Return (X, Y) of the center of cell containing provided text 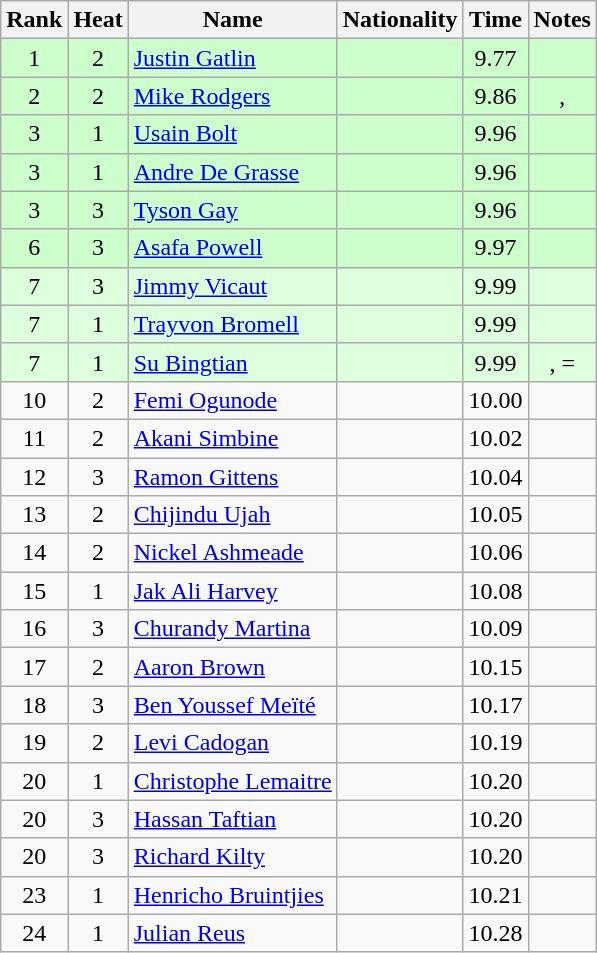
10.17 (496, 705)
Hassan Taftian (232, 819)
Churandy Martina (232, 629)
10.19 (496, 743)
Tyson Gay (232, 210)
Akani Simbine (232, 438)
Nationality (400, 20)
Heat (98, 20)
10.21 (496, 895)
14 (34, 553)
19 (34, 743)
10.04 (496, 477)
Richard Kilty (232, 857)
9.77 (496, 58)
16 (34, 629)
10.02 (496, 438)
10.28 (496, 933)
10 (34, 400)
Aaron Brown (232, 667)
Trayvon Bromell (232, 324)
Julian Reus (232, 933)
Ramon Gittens (232, 477)
Usain Bolt (232, 134)
10.15 (496, 667)
10.08 (496, 591)
Ben Youssef Meïté (232, 705)
9.97 (496, 248)
6 (34, 248)
Rank (34, 20)
9.86 (496, 96)
23 (34, 895)
Jak Ali Harvey (232, 591)
Su Bingtian (232, 362)
10.00 (496, 400)
, = (562, 362)
, (562, 96)
10.09 (496, 629)
Time (496, 20)
Jimmy Vicaut (232, 286)
Justin Gatlin (232, 58)
13 (34, 515)
11 (34, 438)
12 (34, 477)
Asafa Powell (232, 248)
10.05 (496, 515)
24 (34, 933)
18 (34, 705)
Chijindu Ujah (232, 515)
Nickel Ashmeade (232, 553)
Mike Rodgers (232, 96)
Femi Ogunode (232, 400)
17 (34, 667)
Christophe Lemaitre (232, 781)
10.06 (496, 553)
Notes (562, 20)
Andre De Grasse (232, 172)
Henricho Bruintjies (232, 895)
Levi Cadogan (232, 743)
15 (34, 591)
Name (232, 20)
